For the text-containing cell, return its midpoint in [X, Y] coordinate format. 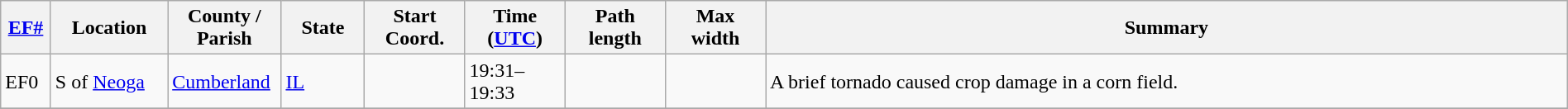
EF0 [26, 81]
IL [323, 81]
Time (UTC) [514, 28]
A brief tornado caused crop damage in a corn field. [1167, 81]
County / Parish [225, 28]
EF# [26, 28]
Summary [1167, 28]
Location [109, 28]
19:31–19:33 [514, 81]
S of Neoga [109, 81]
State [323, 28]
Cumberland [225, 81]
Start Coord. [415, 28]
Max width [715, 28]
Path length [615, 28]
